Capture the cell that displays the provided text and extract its (X, Y) central coordinate. 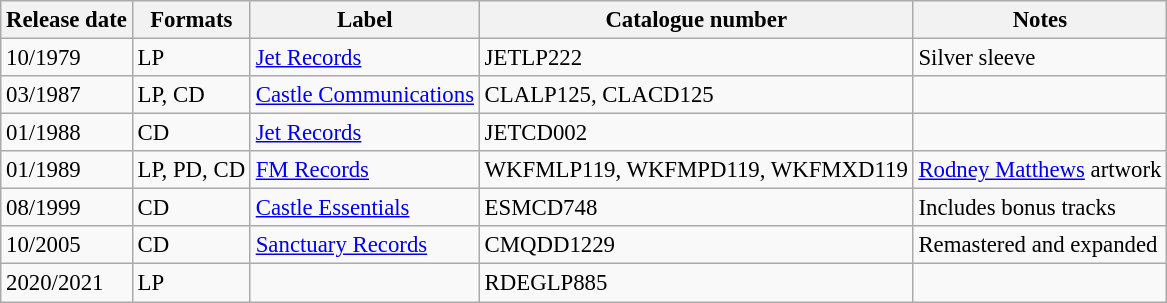
Sanctuary Records (364, 245)
10/1979 (66, 58)
01/1989 (66, 170)
JETLP222 (696, 58)
WKFMLP119, WKFMPD119, WKFMXD119 (696, 170)
Formats (191, 20)
CMQDD1229 (696, 245)
08/1999 (66, 208)
03/1987 (66, 95)
Remastered and expanded (1040, 245)
Notes (1040, 20)
JETCD002 (696, 133)
Release date (66, 20)
Label (364, 20)
Rodney Matthews artwork (1040, 170)
Castle Essentials (364, 208)
Silver sleeve (1040, 58)
FM Records (364, 170)
CLALP125, CLACD125 (696, 95)
LP, CD (191, 95)
Castle Communications (364, 95)
Includes bonus tracks (1040, 208)
Catalogue number (696, 20)
2020/2021 (66, 283)
RDEGLP885 (696, 283)
ESMCD748 (696, 208)
01/1988 (66, 133)
LP, PD, CD (191, 170)
10/2005 (66, 245)
